Identify which cell holds the provided text, then report its (x, y) central coordinate. 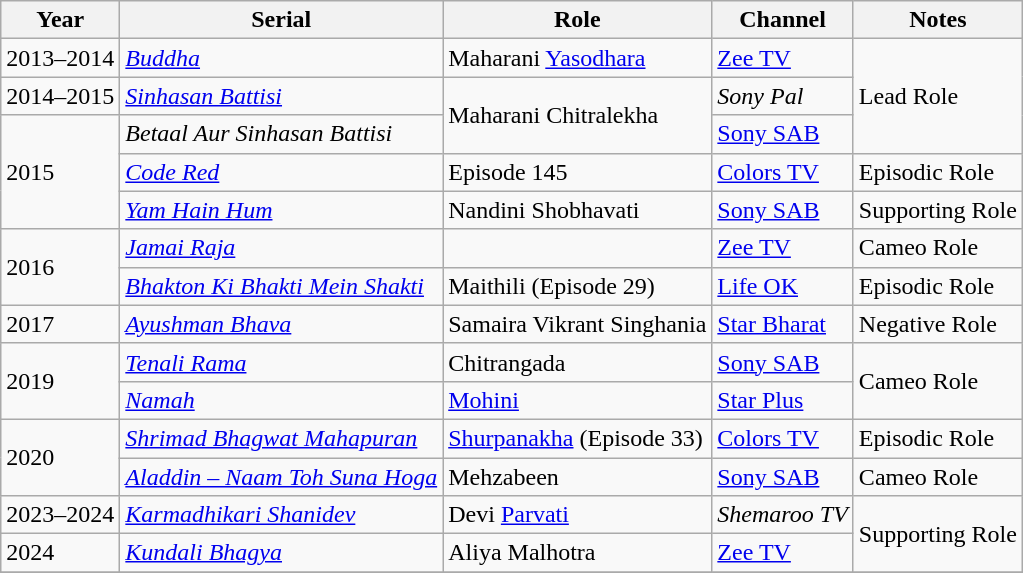
Jamai Raja (282, 248)
Ayushman Bhava (282, 324)
Episode 145 (578, 172)
2023–2024 (60, 515)
Samaira Vikrant Singhania (578, 324)
2024 (60, 553)
2016 (60, 267)
Star Bharat (783, 324)
Aliya Malhotra (578, 553)
Nandini Shobhavati (578, 210)
Maithili (Episode 29) (578, 286)
Buddha (282, 58)
Namah (282, 400)
Year (60, 20)
Shemaroo TV (783, 515)
Notes (938, 20)
Shrimad Bhagwat Mahapuran (282, 438)
Channel (783, 20)
2019 (60, 381)
2014–2015 (60, 96)
Tenali Rama (282, 362)
Kundali Bhagya (282, 553)
Negative Role (938, 324)
Life OK (783, 286)
Star Plus (783, 400)
Karmadhikari Shanidev (282, 515)
Sinhasan Battisi (282, 96)
Shurpanakha (Episode 33) (578, 438)
Code Red (282, 172)
Maharani Chitralekha (578, 115)
Maharani Yasodhara (578, 58)
2017 (60, 324)
2015 (60, 172)
Serial (282, 20)
2020 (60, 457)
Mohini (578, 400)
Bhakton Ki Bhakti Mein Shakti (282, 286)
Lead Role (938, 96)
Aladdin – Naam Toh Suna Hoga (282, 477)
2013–2014 (60, 58)
Mehzabeen (578, 477)
Sony Pal (783, 96)
Yam Hain Hum (282, 210)
Betaal Aur Sinhasan Battisi (282, 134)
Chitrangada (578, 362)
Devi Parvati (578, 515)
Role (578, 20)
